Detect which cell encompasses the target text, then output its (x, y) center coordinate. 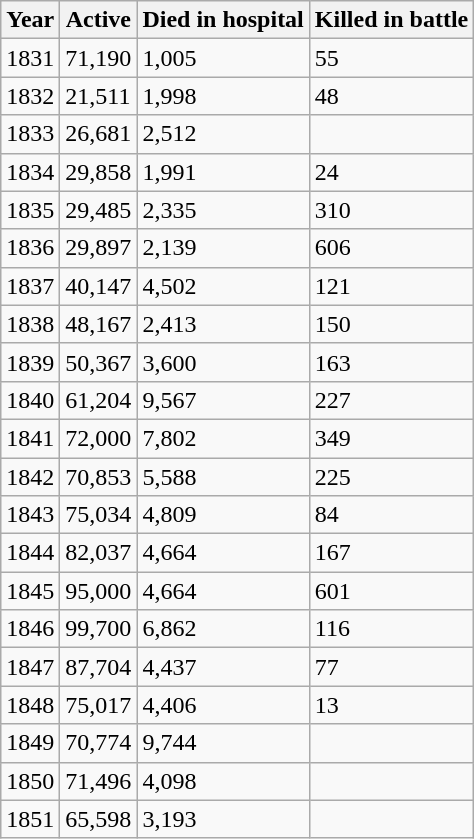
4,502 (223, 286)
121 (391, 286)
116 (391, 629)
1831 (30, 58)
77 (391, 667)
2,139 (223, 248)
1843 (30, 515)
601 (391, 591)
1849 (30, 743)
1,998 (223, 96)
75,034 (98, 515)
1846 (30, 629)
1845 (30, 591)
1847 (30, 667)
84 (391, 515)
50,367 (98, 362)
48,167 (98, 324)
1842 (30, 477)
9,567 (223, 400)
1841 (30, 438)
75,017 (98, 705)
1844 (30, 553)
3,193 (223, 819)
4,098 (223, 781)
70,853 (98, 477)
1837 (30, 286)
87,704 (98, 667)
227 (391, 400)
150 (391, 324)
1851 (30, 819)
71,496 (98, 781)
1836 (30, 248)
1838 (30, 324)
99,700 (98, 629)
2,335 (223, 210)
1833 (30, 134)
1839 (30, 362)
3,600 (223, 362)
5,588 (223, 477)
71,190 (98, 58)
95,000 (98, 591)
310 (391, 210)
1834 (30, 172)
349 (391, 438)
1835 (30, 210)
72,000 (98, 438)
1832 (30, 96)
13 (391, 705)
70,774 (98, 743)
Year (30, 20)
61,204 (98, 400)
24 (391, 172)
7,802 (223, 438)
1840 (30, 400)
606 (391, 248)
Died in hospital (223, 20)
1850 (30, 781)
Active (98, 20)
65,598 (98, 819)
1848 (30, 705)
1,991 (223, 172)
9,744 (223, 743)
82,037 (98, 553)
29,858 (98, 172)
6,862 (223, 629)
21,511 (98, 96)
29,897 (98, 248)
Killed in battle (391, 20)
4,406 (223, 705)
26,681 (98, 134)
167 (391, 553)
2,413 (223, 324)
40,147 (98, 286)
4,437 (223, 667)
1,005 (223, 58)
55 (391, 58)
4,809 (223, 515)
225 (391, 477)
2,512 (223, 134)
163 (391, 362)
29,485 (98, 210)
48 (391, 96)
